From the cell containing the given text, extract its center point as [X, Y] coordinate. 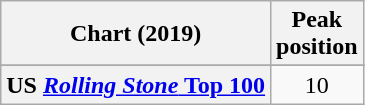
Peakposition [317, 34]
US Rolling Stone Top 100 [136, 85]
10 [317, 85]
Chart (2019) [136, 34]
